Search for the cell housing the specified text and yield its (x, y) center coordinate. 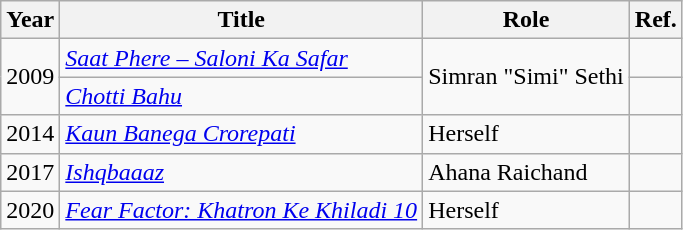
Kaun Banega Crorepati (242, 134)
2017 (30, 172)
Ref. (656, 20)
2020 (30, 210)
Simran "Simi" Sethi (526, 77)
Fear Factor: Khatron Ke Khiladi 10 (242, 210)
Saat Phere – Saloni Ka Safar (242, 58)
2009 (30, 77)
Ahana Raichand (526, 172)
2014 (30, 134)
Role (526, 20)
Year (30, 20)
Title (242, 20)
Ishqbaaaz (242, 172)
Chotti Bahu (242, 96)
